From the cell containing the given text, extract its center point as [X, Y] coordinate. 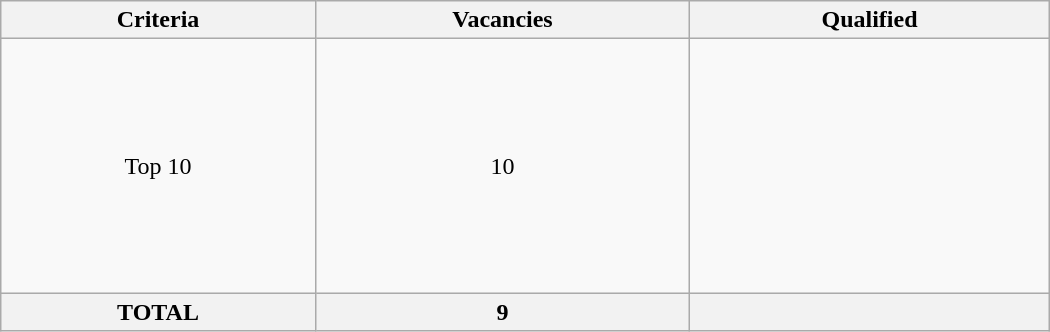
Top 10 [158, 166]
9 [502, 312]
Qualified [870, 20]
Vacancies [502, 20]
10 [502, 166]
TOTAL [158, 312]
Criteria [158, 20]
